Extract the [X, Y] coordinate from the center of the cell holding the provided text.  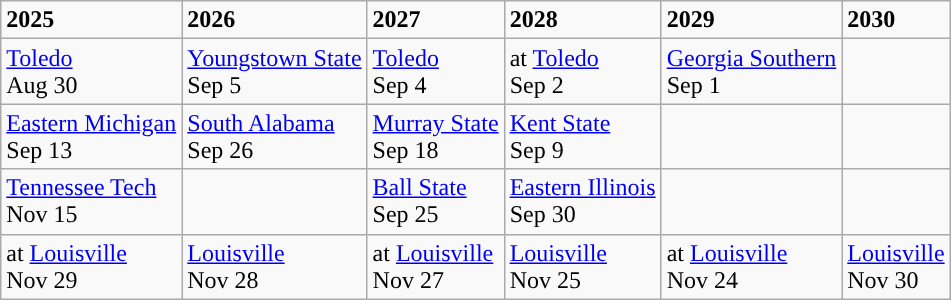
Murray State Sep 18 [436, 136]
Georgia Southern Sep 1 [752, 72]
Ball State Sep 25 [436, 202]
2027 [436, 20]
at Louisville Nov 27 [436, 266]
Louisville Nov 28 [274, 266]
at Toledo Sep 2 [582, 72]
Kent State Sep 9 [582, 136]
Toledo Sep 4 [436, 72]
2030 [896, 20]
Eastern Michigan Sep 13 [92, 136]
2025 [92, 20]
2029 [752, 20]
Youngstown State Sep 5 [274, 72]
Louisville Nov 30 [896, 266]
Tennessee Tech Nov 15 [92, 202]
at Louisville Nov 29 [92, 266]
at Louisville Nov 24 [752, 266]
Toledo Aug 30 [92, 72]
2026 [274, 20]
2028 [582, 20]
Louisville Nov 25 [582, 266]
South Alabama Sep 26 [274, 136]
Eastern Illinois Sep 30 [582, 202]
